Provide the [X, Y] coordinate of the cell's center where the given text is located.  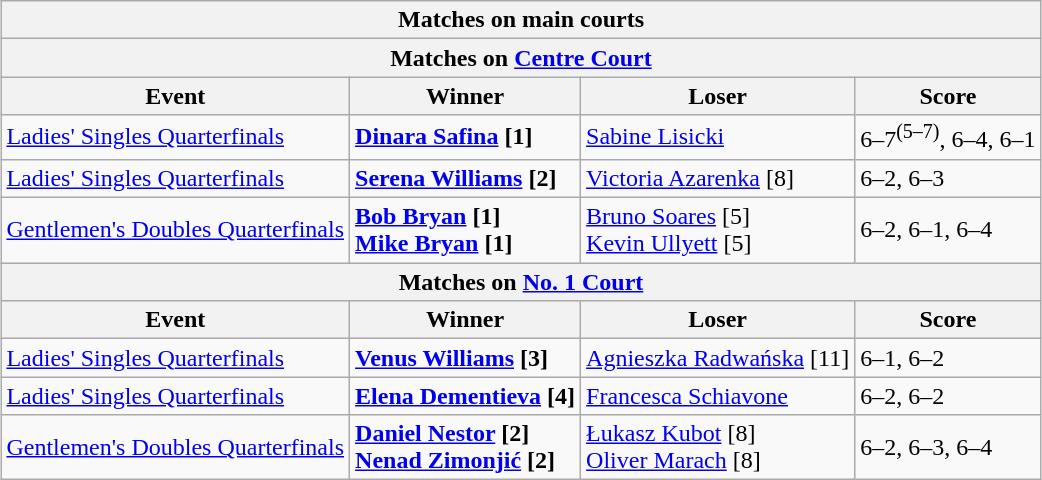
Łukasz Kubot [8] Oliver Marach [8] [718, 448]
Matches on main courts [521, 20]
Serena Williams [2] [466, 178]
Victoria Azarenka [8] [718, 178]
Daniel Nestor [2] Nenad Zimonjić [2] [466, 448]
Venus Williams [3] [466, 358]
Bruno Soares [5] Kevin Ullyett [5] [718, 230]
Sabine Lisicki [718, 138]
Matches on No. 1 Court [521, 282]
Francesca Schiavone [718, 396]
Bob Bryan [1] Mike Bryan [1] [466, 230]
6–1, 6–2 [948, 358]
Agnieszka Radwańska [11] [718, 358]
Matches on Centre Court [521, 58]
6–2, 6–2 [948, 396]
6–7(5–7), 6–4, 6–1 [948, 138]
Elena Dementieva [4] [466, 396]
6–2, 6–3 [948, 178]
6–2, 6–1, 6–4 [948, 230]
Dinara Safina [1] [466, 138]
6–2, 6–3, 6–4 [948, 448]
